Identify which cell holds the provided text, then report its [X, Y] central coordinate. 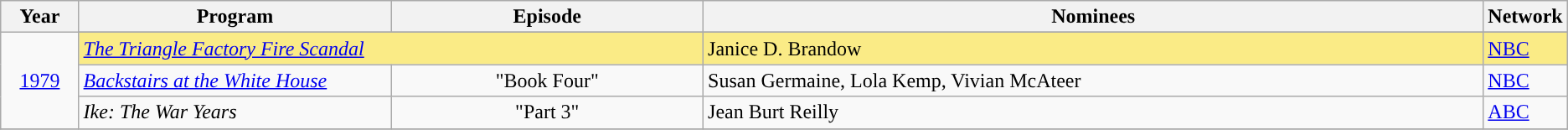
Susan Germaine, Lola Kemp, Vivian McAteer [1094, 81]
"Book Four" [548, 81]
1979 [40, 81]
Program [235, 17]
Janice D. Brandow [1094, 49]
Backstairs at the White House [235, 81]
Jean Burt Reilly [1094, 112]
Nominees [1094, 17]
ABC [1525, 112]
Episode [548, 17]
Year [40, 17]
The Triangle Factory Fire Scandal [391, 49]
Ike: The War Years [235, 112]
"Part 3" [548, 112]
Network [1525, 17]
